Output the (x, y) coordinate of the center of the cell containing the given text.  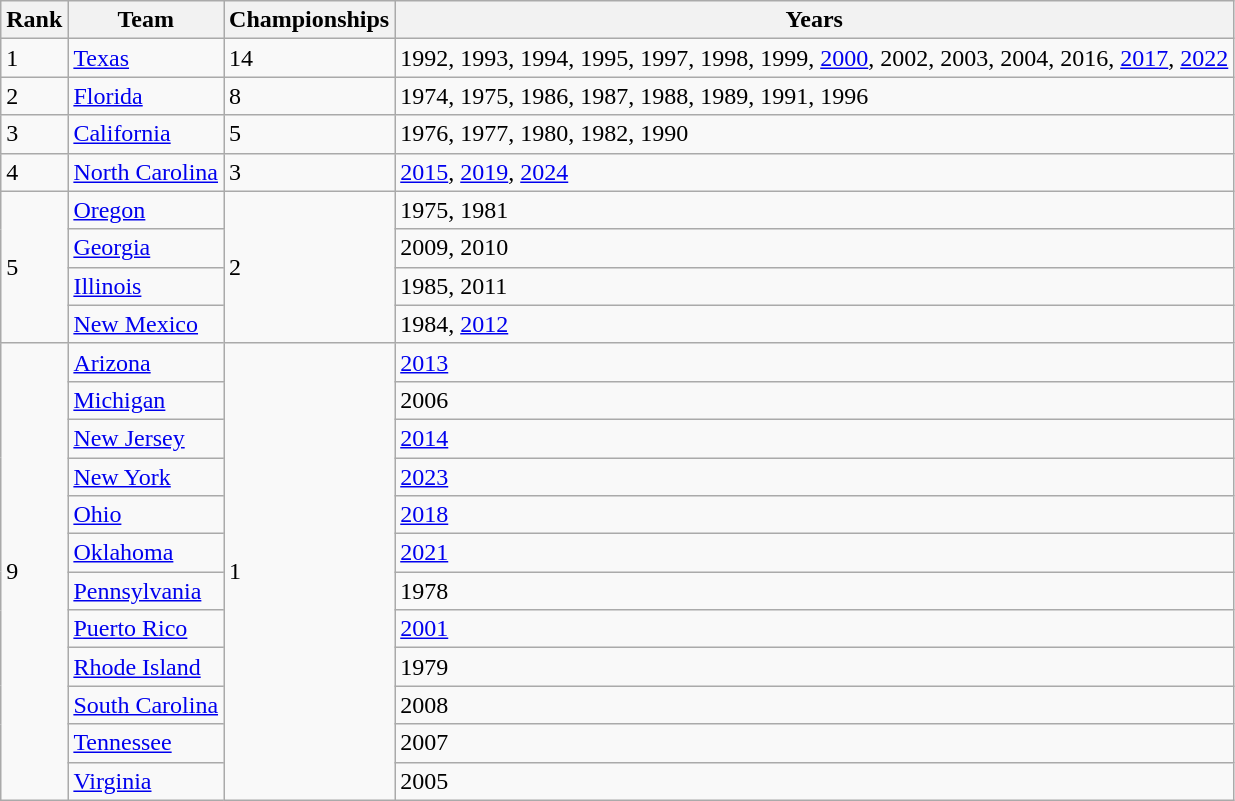
1976, 1977, 1980, 1982, 1990 (814, 134)
New Jersey (146, 438)
Pennsylvania (146, 591)
Tennessee (146, 743)
2007 (814, 743)
Rank (34, 20)
1985, 2011 (814, 286)
2001 (814, 629)
2008 (814, 705)
2015, 2019, 2024 (814, 172)
Oklahoma (146, 553)
Virginia (146, 781)
2018 (814, 515)
New York (146, 477)
1974, 1975, 1986, 1987, 1988, 1989, 1991, 1996 (814, 96)
Puerto Rico (146, 629)
Rhode Island (146, 667)
8 (310, 96)
North Carolina (146, 172)
Oregon (146, 210)
4 (34, 172)
Arizona (146, 362)
1979 (814, 667)
California (146, 134)
Years (814, 20)
Texas (146, 58)
2005 (814, 781)
1978 (814, 591)
Illinois (146, 286)
2021 (814, 553)
New Mexico (146, 324)
2006 (814, 400)
1975, 1981 (814, 210)
2009, 2010 (814, 248)
Championships (310, 20)
Ohio (146, 515)
Florida (146, 96)
2014 (814, 438)
1992, 1993, 1994, 1995, 1997, 1998, 1999, 2000, 2002, 2003, 2004, 2016, 2017, 2022 (814, 58)
2013 (814, 362)
14 (310, 58)
2023 (814, 477)
Team (146, 20)
South Carolina (146, 705)
1984, 2012 (814, 324)
Georgia (146, 248)
9 (34, 572)
Michigan (146, 400)
